Scan for the cell matching the given text and deliver its [X, Y] coordinate at center. 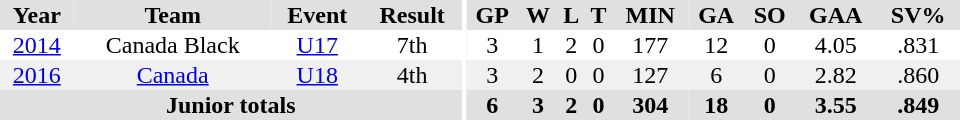
127 [650, 75]
4th [412, 75]
3.55 [836, 105]
Year [37, 15]
12 [716, 45]
L [570, 15]
.831 [918, 45]
U17 [318, 45]
1 [538, 45]
Team [173, 15]
4.05 [836, 45]
2014 [37, 45]
304 [650, 105]
Canada Black [173, 45]
SV% [918, 15]
2016 [37, 75]
.860 [918, 75]
GA [716, 15]
2.82 [836, 75]
Junior totals [231, 105]
7th [412, 45]
Event [318, 15]
U18 [318, 75]
.849 [918, 105]
T [598, 15]
Canada [173, 75]
W [538, 15]
18 [716, 105]
177 [650, 45]
MIN [650, 15]
GAA [836, 15]
SO [770, 15]
GP [492, 15]
Result [412, 15]
